Locate the cell with the specified text and output its [X, Y] center coordinate. 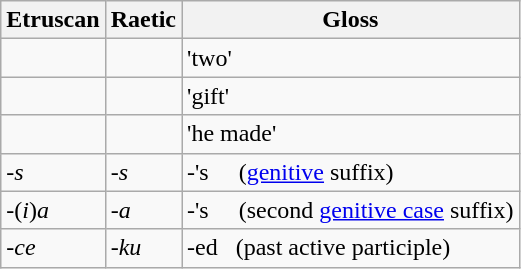
-ku [143, 248]
Etruscan [53, 20]
-(i)a [53, 210]
'two' [351, 58]
'gift' [351, 96]
-'s (second genitive case suffix) [351, 210]
Raetic [143, 20]
-ce [53, 248]
Gloss [351, 20]
-ed (past active participle) [351, 248]
-'s (genitive suffix) [351, 172]
'he made' [351, 134]
-a [143, 210]
